Capture the cell that displays the provided text and extract its (X, Y) central coordinate. 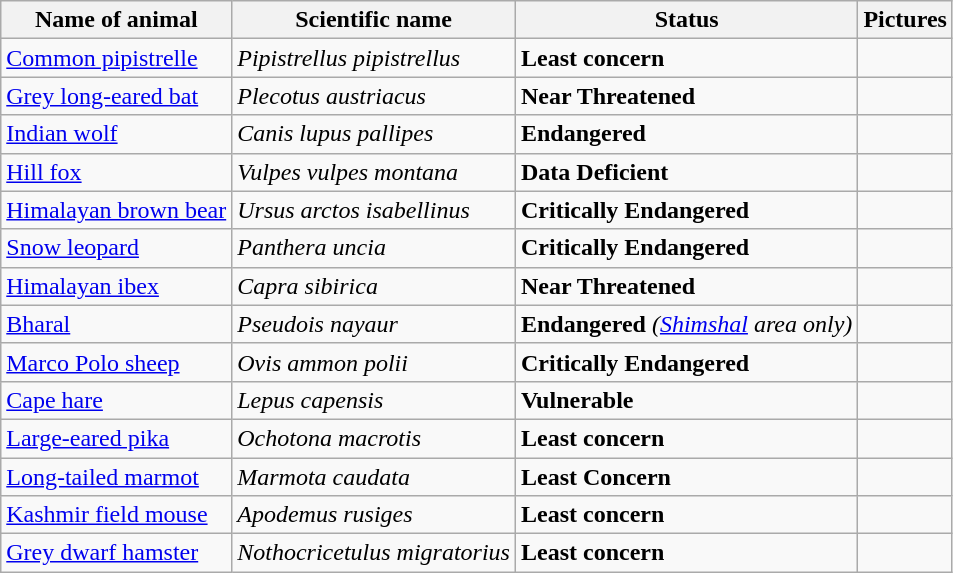
Grey long-eared bat (116, 96)
Nothocricetulus migratorius (374, 553)
Marmota caudata (374, 477)
Capra sibirica (374, 286)
Hill fox (116, 172)
Lepus capensis (374, 400)
Endangered (686, 134)
Cape hare (116, 400)
Name of animal (116, 20)
Canis lupus pallipes (374, 134)
Ovis ammon polii (374, 362)
Long-tailed marmot (116, 477)
Grey dwarf hamster (116, 553)
Ursus arctos isabellinus (374, 210)
Large-eared pika (116, 438)
Pipistrellus pipistrellus (374, 58)
Panthera uncia (374, 248)
Least Concern (686, 477)
Marco Polo sheep (116, 362)
Pictures (906, 20)
Kashmir field mouse (116, 515)
Status (686, 20)
Himalayan brown bear (116, 210)
Himalayan ibex (116, 286)
Vulnerable (686, 400)
Bharal (116, 324)
Endangered (Shimshal area only) (686, 324)
Ochotona macrotis (374, 438)
Data Deficient (686, 172)
Indian wolf (116, 134)
Apodemus rusiges (374, 515)
Plecotus austriacus (374, 96)
Vulpes vulpes montana (374, 172)
Snow leopard (116, 248)
Common pipistrelle (116, 58)
Pseudois nayaur (374, 324)
Scientific name (374, 20)
